Scan for the cell matching the given text and deliver its [X, Y] coordinate at center. 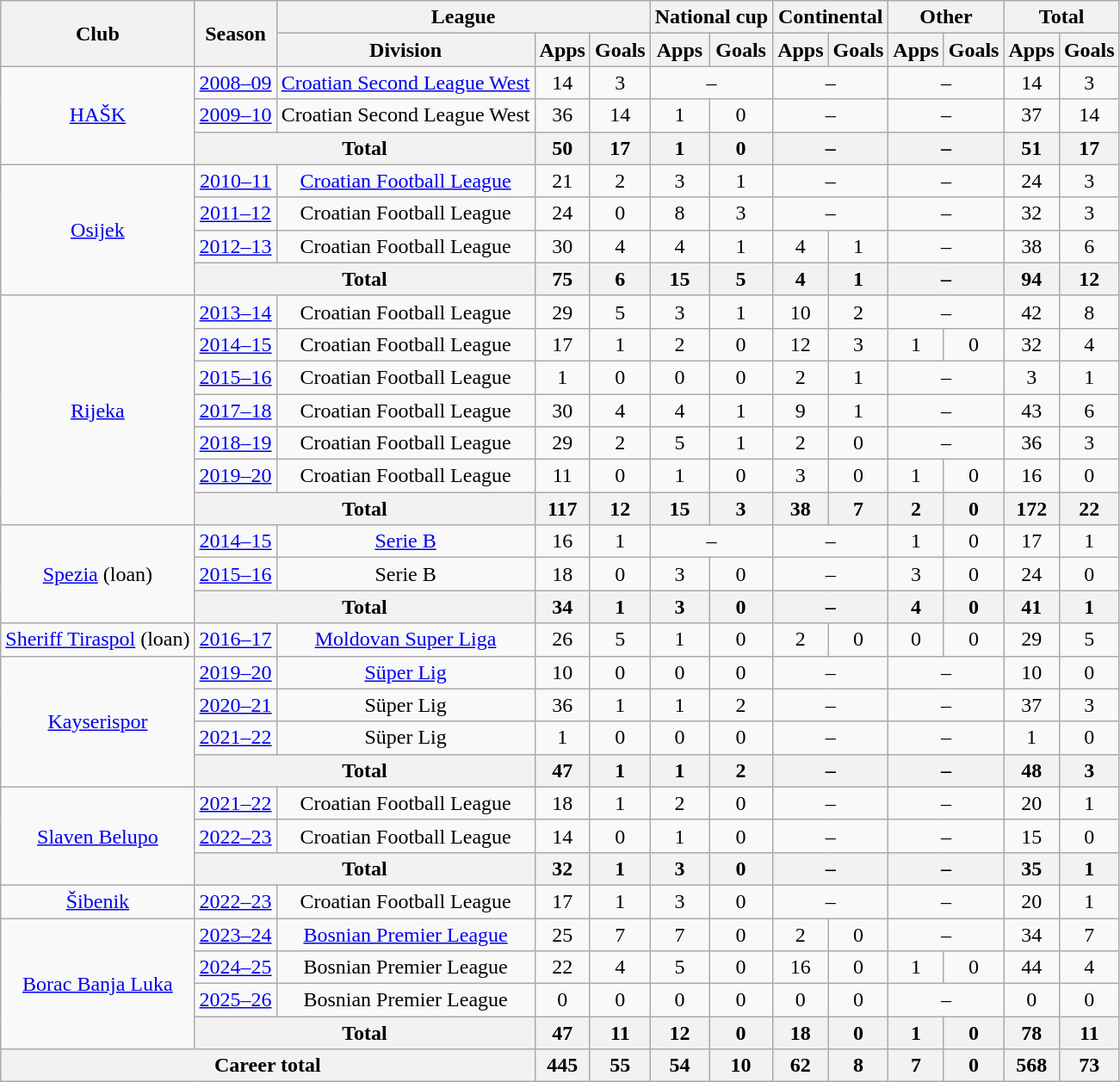
2016–17 [236, 640]
Kayserispor [98, 721]
54 [679, 1066]
75 [562, 279]
55 [620, 1066]
172 [1031, 509]
2020–21 [236, 705]
Borac Banja Luka [98, 983]
Career total [268, 1066]
2023–24 [236, 934]
41 [1031, 607]
445 [562, 1066]
62 [801, 1066]
117 [562, 509]
25 [562, 934]
2013–14 [236, 312]
2009–10 [236, 115]
9 [801, 411]
2008–09 [236, 83]
21 [562, 181]
2011–12 [236, 213]
Rijeka [98, 410]
2018–19 [236, 443]
2010–11 [236, 181]
Season [236, 34]
26 [562, 640]
43 [1031, 411]
HAŠK [98, 115]
2024–25 [236, 968]
48 [1031, 770]
Moldovan Super Liga [405, 640]
50 [562, 148]
44 [1031, 968]
Division [405, 50]
2025–26 [236, 1000]
Sheriff Tiraspol (loan) [98, 640]
Spezia (loan) [98, 574]
94 [1031, 279]
Šibenik [98, 901]
League [463, 17]
2012–13 [236, 246]
2017–18 [236, 411]
78 [1031, 1033]
Osijek [98, 230]
73 [1089, 1066]
National cup [711, 17]
42 [1031, 312]
Continental [831, 17]
35 [1031, 869]
Other [946, 17]
51 [1031, 148]
Slaven Belupo [98, 836]
568 [1031, 1066]
Club [98, 34]
